Scan for the cell matching the given text and deliver its (X, Y) coordinate at center. 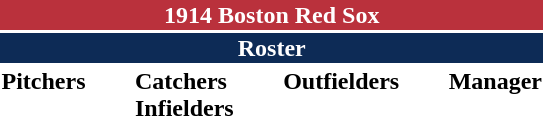
1914 Boston Red Sox (272, 15)
Roster (272, 48)
